Identify which cell holds the provided text, then report its [x, y] central coordinate. 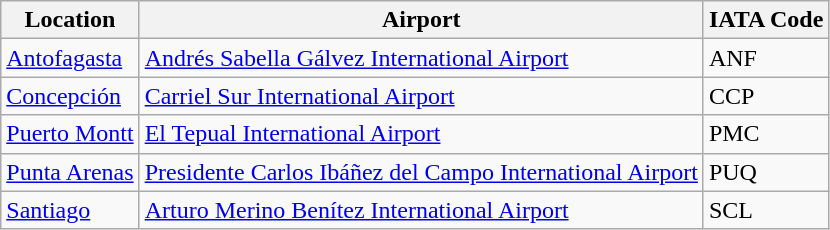
Puerto Montt [70, 134]
Punta Arenas [70, 172]
IATA Code [766, 20]
Concepción [70, 96]
PMC [766, 134]
ANF [766, 58]
Andrés Sabella Gálvez International Airport [421, 58]
Carriel Sur International Airport [421, 96]
CCP [766, 96]
Location [70, 20]
PUQ [766, 172]
Antofagasta [70, 58]
Airport [421, 20]
Santiago [70, 210]
SCL [766, 210]
Arturo Merino Benítez International Airport [421, 210]
Presidente Carlos Ibáñez del Campo International Airport [421, 172]
El Tepual International Airport [421, 134]
